Find where the given text appears and provide that cell's center as (X, Y) coordinate. 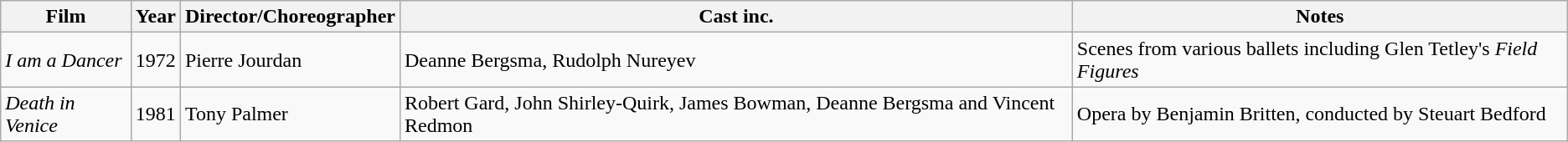
Year (156, 17)
Cast inc. (735, 17)
Film (66, 17)
Death in Venice (66, 114)
Notes (1320, 17)
Tony Palmer (290, 114)
Director/Choreographer (290, 17)
Scenes from various ballets including Glen Tetley's Field Figures (1320, 60)
Deanne Bergsma, Rudolph Nureyev (735, 60)
Pierre Jourdan (290, 60)
Opera by Benjamin Britten, conducted by Steuart Bedford (1320, 114)
Robert Gard, John Shirley-Quirk, James Bowman, Deanne Bergsma and Vincent Redmon (735, 114)
1981 (156, 114)
1972 (156, 60)
I am a Dancer (66, 60)
